Search for the cell housing the specified text and yield its (x, y) center coordinate. 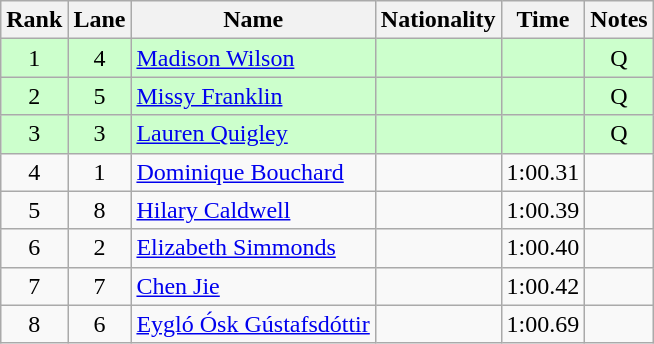
Eygló Ósk Gústafsdóttir (253, 324)
Hilary Caldwell (253, 210)
Time (543, 20)
1:00.69 (543, 324)
Elizabeth Simmonds (253, 248)
Madison Wilson (253, 58)
Rank (34, 20)
1:00.31 (543, 172)
Chen Jie (253, 286)
Lane (100, 20)
1:00.42 (543, 286)
Missy Franklin (253, 96)
Dominique Bouchard (253, 172)
1:00.39 (543, 210)
Lauren Quigley (253, 134)
Name (253, 20)
1:00.40 (543, 248)
Notes (619, 20)
Nationality (438, 20)
